Determine the [x, y] coordinate at the center of the cell enclosing the given text.  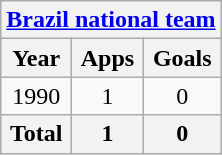
Goals [182, 58]
Brazil national team [111, 20]
Apps [108, 58]
Total [36, 134]
Year [36, 58]
1990 [36, 96]
